Pinpoint the cell where the given text exists, returning its [X, Y] midpoint coordinate. 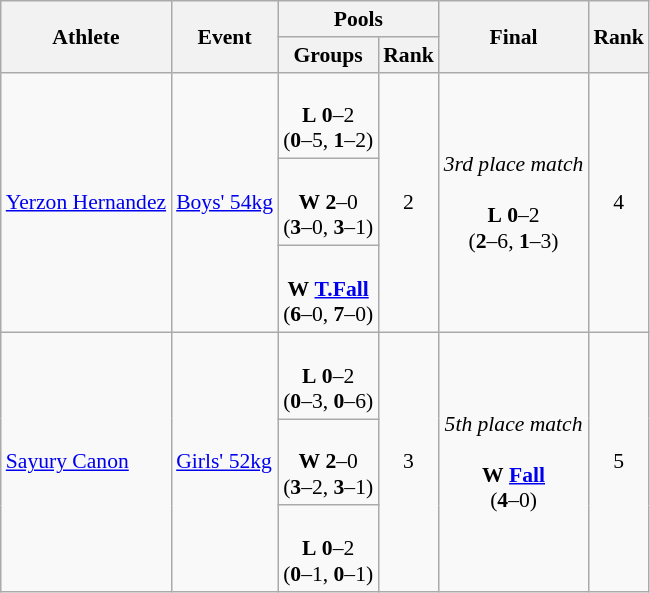
5th place matchW Fall(4–0) [514, 462]
2 [408, 202]
L 0–2(0–1, 0–1) [328, 550]
Boys' 54kg [224, 202]
Final [514, 36]
Girls' 52kg [224, 462]
W T.Fall(6–0, 7–0) [328, 290]
Groups [328, 55]
Yerzon Hernandez [86, 202]
L 0–2(0–5, 1–2) [328, 116]
W 2–0(3–0, 3–1) [328, 202]
4 [618, 202]
Event [224, 36]
W 2–0(3–2, 3–1) [328, 462]
Sayury Canon [86, 462]
5 [618, 462]
L 0–2(0–3, 0–6) [328, 376]
3 [408, 462]
3rd place matchL 0–2(2–6, 1–3) [514, 202]
Pools [358, 19]
Athlete [86, 36]
